Search for the cell housing the specified text and yield its [X, Y] center coordinate. 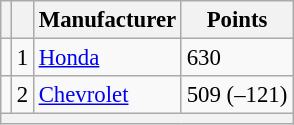
509 (–121) [236, 95]
2 [22, 95]
Manufacturer [107, 20]
630 [236, 58]
1 [22, 58]
Chevrolet [107, 95]
Points [236, 20]
Honda [107, 58]
